Scan for the cell matching the given text and deliver its (x, y) coordinate at center. 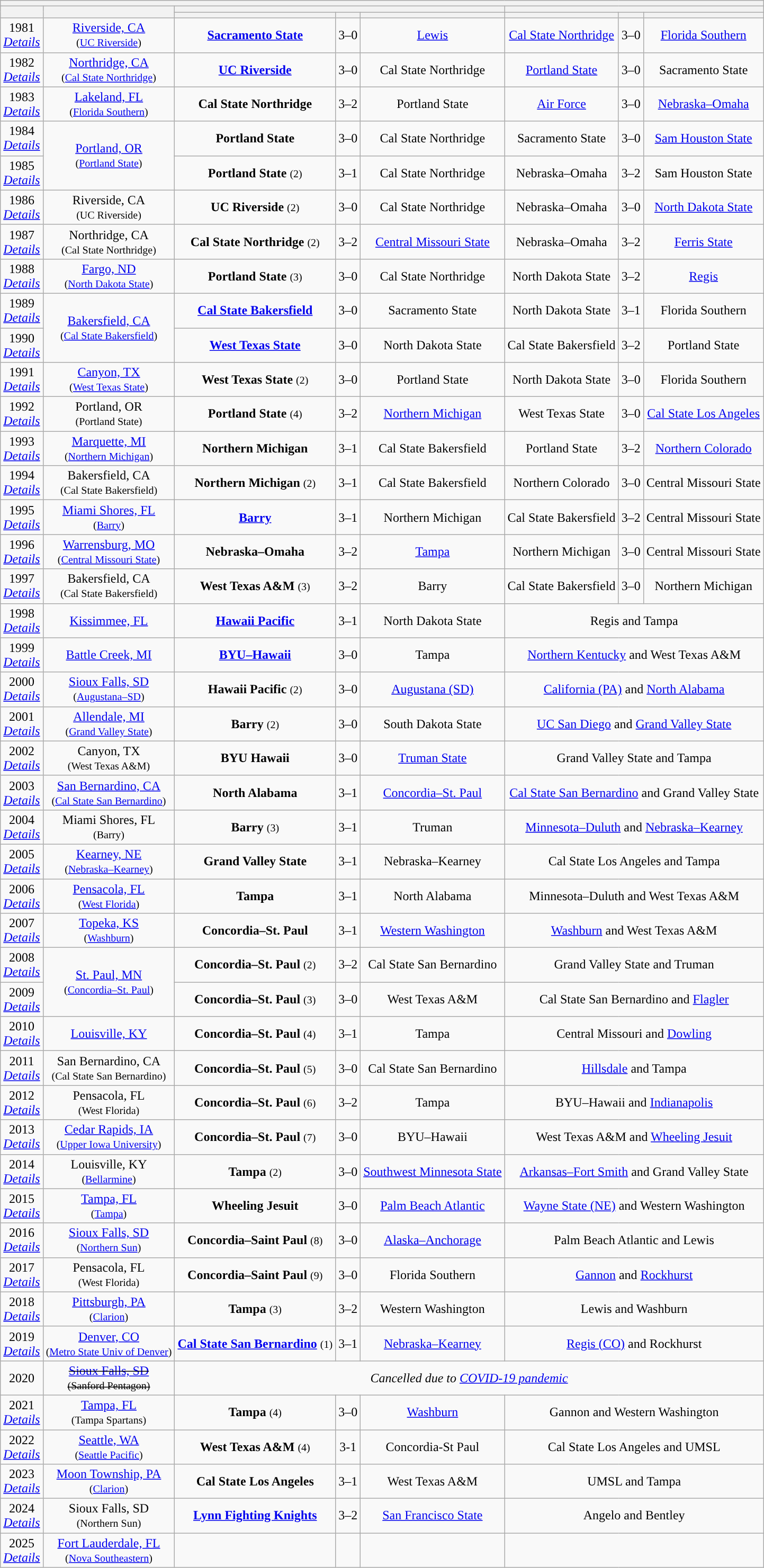
Grand Valley State and Truman (634, 965)
1999Details (22, 655)
Concordia–St. Paul (5) (255, 1068)
2023Details (22, 1482)
BYU Hawaii (255, 758)
Canyon, TX(West Texas A&M) (109, 758)
1984Details (22, 139)
2008Details (22, 965)
1986Details (22, 207)
2021Details (22, 1412)
Cedar Rapids, IA(Upper Iowa University) (109, 1137)
1988Details (22, 276)
1990Details (22, 345)
Washburn and West Texas A&M (634, 930)
BYU–Hawaii and Indianapolis (634, 1103)
Palm Beach Atlantic (433, 1206)
Central Missouri and Dowling (634, 1034)
Northern Kentucky and West Texas A&M (634, 655)
2000Details (22, 689)
Concordia–Saint Paul (9) (255, 1274)
Topeka, KS(Washburn) (109, 930)
St. Paul, MN(Concordia–St. Paul) (109, 982)
2011Details (22, 1068)
2019Details (22, 1343)
Angelo and Bentley (634, 1516)
UC Riverside (255, 70)
1981Details (22, 35)
2009Details (22, 999)
UMSL and Tampa (634, 1482)
2005Details (22, 862)
Cal State San Bernardino and Flagler (634, 999)
Lynn Fighting Knights (255, 1516)
Regis (CO) and Rockhurst (634, 1343)
Portland State (2) (255, 173)
Southwest Minnesota State (433, 1172)
2004Details (22, 827)
Tampa, FL(Tampa Spartans) (109, 1412)
Grand Valley State and Tampa (634, 758)
1987Details (22, 241)
Regis and Tampa (634, 620)
Barry (2) (255, 724)
South Dakota State (433, 724)
1985Details (22, 173)
Portland State (3) (255, 276)
1989Details (22, 310)
Palm Beach Atlantic and Lewis (634, 1240)
California (PA) and North Alabama (634, 689)
2016Details (22, 1240)
Cal State Los Angeles and Tampa (634, 862)
3-1 (348, 1447)
1993Details (22, 449)
Cal State San Bernardino and Grand Valley State (634, 793)
2013Details (22, 1137)
Arkansas–Fort Smith and Grand Valley State (634, 1172)
Hillsdale and Tampa (634, 1068)
Concordia–St. Paul (3) (255, 999)
1997Details (22, 586)
Minnesota–Duluth and West Texas A&M (634, 895)
Tampa, FL(Tampa) (109, 1206)
Tampa (2) (255, 1172)
Northern Michigan (2) (255, 483)
2001Details (22, 724)
West Texas A&M (4) (255, 1447)
Lewis and Washburn (634, 1309)
Washburn (433, 1412)
Cal State Los Angeles and UMSL (634, 1447)
2022Details (22, 1447)
Concordia–St. Paul (6) (255, 1103)
2006Details (22, 895)
Kearney, NE(Nebraska–Kearney) (109, 862)
Wheeling Jesuit (255, 1206)
Hawaii Pacific (2) (255, 689)
Wayne State (NE) and Western Washington (634, 1206)
Concordia–St. Paul (4) (255, 1034)
Regis (703, 276)
Tampa (4) (255, 1412)
Concordia-St Paul (433, 1447)
Pittsburgh, PA(Clarion) (109, 1309)
Truman State (433, 758)
1991Details (22, 380)
Sioux Falls, SD(Augustana–SD) (109, 689)
Gannon and Western Washington (634, 1412)
Lakeland, FL(Florida Southern) (109, 104)
Ferris State (703, 241)
1994Details (22, 483)
Alaska–Anchorage (433, 1240)
Denver, CO(Metro State Univ of Denver) (109, 1343)
Warrensburg, MO(Central Missouri State) (109, 551)
1996Details (22, 551)
Battle Creek, MI (109, 655)
Truman (433, 827)
Moon Township, PA(Clarion) (109, 1482)
Cal State Northridge (2) (255, 241)
2017Details (22, 1274)
Kissimmee, FL (109, 620)
Minnesota–Duluth and Nebraska–Kearney (634, 827)
1992Details (22, 414)
UC San Diego and Grand Valley State (634, 724)
2018Details (22, 1309)
Allendale, MI(Grand Valley State) (109, 724)
Barry (3) (255, 827)
Concordia–Saint Paul (8) (255, 1240)
Concordia–St. Paul (7) (255, 1137)
Cancelled due to COVID-19 pandemic (469, 1378)
Hawaii Pacific (255, 620)
Tampa (3) (255, 1309)
West Texas A&M (3) (255, 586)
1982Details (22, 70)
2007Details (22, 930)
San Francisco State (433, 1516)
Cal State San Bernardino (1) (255, 1343)
2012Details (22, 1103)
Canyon, TX(West Texas State) (109, 380)
Seattle, WA(Seattle Pacific) (109, 1447)
2020 (22, 1378)
2002Details (22, 758)
Portland State (4) (255, 414)
Sioux Falls, SD(Sanford Pentagon) (109, 1378)
2003Details (22, 793)
1995Details (22, 518)
2010Details (22, 1034)
Marquette, MI(Northern Michigan) (109, 449)
1983Details (22, 104)
UC Riverside (2) (255, 207)
Augustana (SD) (433, 689)
1998Details (22, 620)
Louisville, KY(Bellarmine) (109, 1172)
West Texas State (2) (255, 380)
Fargo, ND(North Dakota State) (109, 276)
Concordia–St. Paul (2) (255, 965)
2025Details (22, 1551)
Grand Valley State (255, 862)
West Texas A&M and Wheeling Jesuit (634, 1137)
Gannon and Rockhurst (634, 1274)
Lewis (433, 35)
Air Force (561, 104)
2015Details (22, 1206)
2024Details (22, 1516)
2014Details (22, 1172)
Louisville, KY (109, 1034)
Fort Lauderdale, FL(Nova Southeastern) (109, 1551)
